Extract the [X, Y] coordinate from the center of the cell holding the provided text.  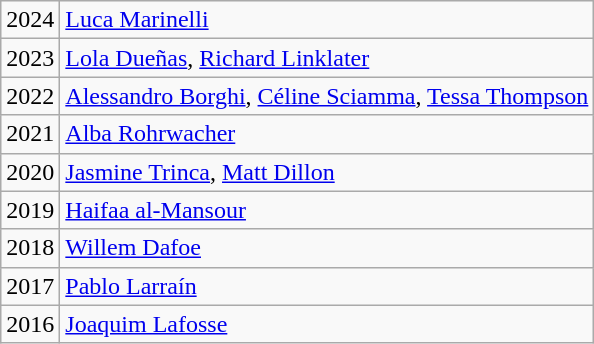
Joaquim Lafosse [327, 324]
2023 [30, 58]
2019 [30, 210]
Lola Dueñas, Richard Linklater [327, 58]
2021 [30, 134]
2020 [30, 172]
Willem Dafoe [327, 248]
Pablo Larraín [327, 286]
Haifaa al-Mansour [327, 210]
2018 [30, 248]
Alessandro Borghi, Céline Sciamma, Tessa Thompson [327, 96]
2024 [30, 20]
2017 [30, 286]
Luca Marinelli [327, 20]
2016 [30, 324]
2022 [30, 96]
Jasmine Trinca, Matt Dillon [327, 172]
Alba Rohrwacher [327, 134]
